Output the [X, Y] coordinate of the center of the cell containing the given text.  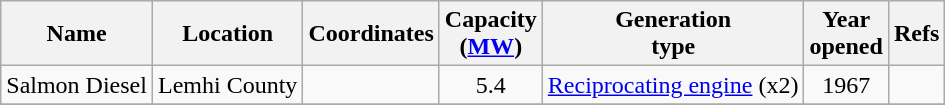
Capacity(MW) [490, 34]
Coordinates [371, 34]
Refs [916, 34]
Location [227, 34]
Name [77, 34]
Salmon Diesel [77, 85]
Generationtype [673, 34]
1967 [846, 85]
5.4 [490, 85]
Reciprocating engine (x2) [673, 85]
Lemhi County [227, 85]
Yearopened [846, 34]
